Return [X, Y] of the center of cell containing provided text 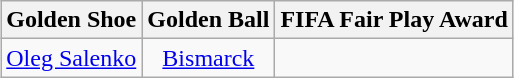
FIFA Fair Play Award [394, 20]
Bismarck [208, 58]
Oleg Salenko [72, 58]
Golden Shoe [72, 20]
Golden Ball [208, 20]
